Return the (X, Y) coordinate for the center point of the cell that contains the specified text.  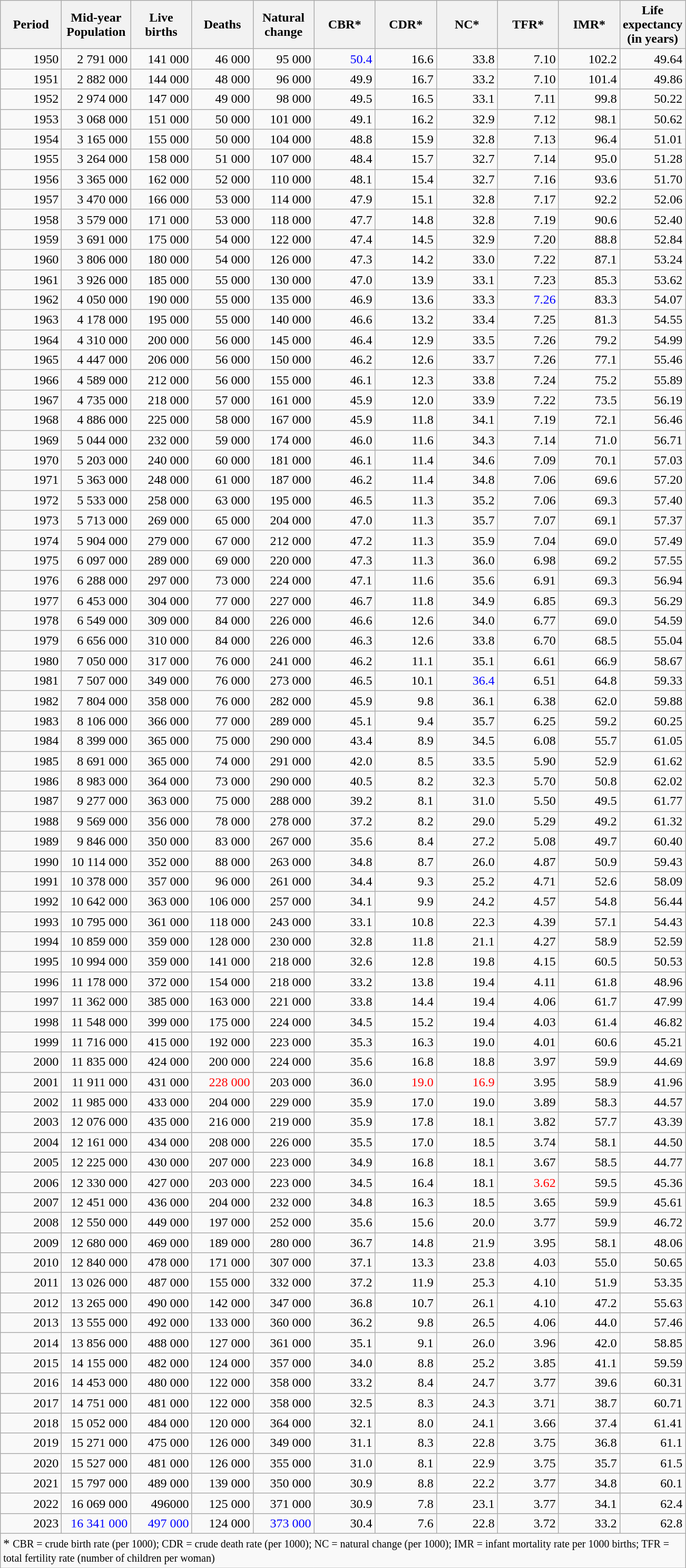
15.4 (406, 179)
469 000 (161, 1242)
4.11 (528, 982)
2009 (31, 1242)
46.72 (652, 1222)
1963 (31, 320)
291 000 (283, 761)
110 000 (283, 179)
34.6 (467, 460)
2013 (31, 1323)
310 000 (161, 641)
13 856 000 (96, 1343)
12 840 000 (96, 1263)
2015 (31, 1363)
4 589 000 (96, 380)
7 804 000 (96, 701)
427 000 (161, 1182)
65 000 (222, 520)
197 000 (222, 1222)
415 000 (161, 1042)
11 911 000 (96, 1082)
162 000 (161, 179)
1960 (31, 259)
51.9 (589, 1283)
9.4 (406, 721)
24.7 (467, 1383)
2012 (31, 1303)
181 000 (283, 460)
37.1 (345, 1263)
433 000 (161, 1102)
56.94 (652, 580)
166 000 (161, 199)
347 000 (283, 1303)
26.1 (467, 1303)
6.38 (528, 701)
61.41 (652, 1423)
13.6 (406, 300)
2022 (31, 1503)
208 000 (222, 1142)
6 656 000 (96, 641)
307 000 (283, 1263)
19.8 (467, 962)
11 835 000 (96, 1062)
4 050 000 (96, 300)
2007 (31, 1202)
7 050 000 (96, 661)
77.1 (589, 360)
1991 (31, 881)
99.8 (589, 99)
2004 (31, 1142)
58.3 (589, 1102)
6.98 (528, 560)
1964 (31, 340)
15.6 (406, 1222)
399 000 (161, 1022)
6.25 (528, 721)
48.96 (652, 982)
60.5 (589, 962)
62.8 (652, 1523)
Live births (161, 25)
6.08 (528, 741)
47.1 (345, 580)
6.77 (528, 621)
1962 (31, 300)
23.1 (467, 1503)
74 000 (222, 761)
TFR* (528, 25)
304 000 (161, 600)
147 000 (161, 99)
61.8 (589, 982)
5.70 (528, 781)
61.1 (652, 1443)
1982 (31, 701)
2 791 000 (96, 59)
12.0 (406, 400)
54.59 (652, 621)
1993 (31, 922)
47.9 (345, 199)
44.0 (589, 1323)
220 000 (283, 560)
49.64 (652, 59)
431 000 (161, 1082)
24.3 (467, 1403)
Natural change (283, 25)
62.4 (652, 1503)
2005 (31, 1162)
52.6 (589, 881)
48.1 (345, 179)
11 716 000 (96, 1042)
288 000 (283, 801)
57.03 (652, 460)
1961 (31, 280)
4.01 (528, 1042)
46.7 (345, 600)
44.77 (652, 1162)
69.6 (589, 480)
114 000 (283, 199)
56.29 (652, 600)
35.2 (467, 500)
55.63 (652, 1303)
4.87 (528, 861)
373 000 (283, 1523)
497 000 (161, 1523)
13.3 (406, 1263)
101.4 (589, 79)
1998 (31, 1022)
1990 (31, 861)
7.8 (406, 1503)
258 000 (161, 500)
92.2 (589, 199)
7.17 (528, 199)
60.6 (589, 1042)
5 713 000 (96, 520)
180 000 (161, 259)
3 806 000 (96, 259)
98.1 (589, 119)
32.3 (467, 781)
12 451 000 (96, 1202)
15.1 (406, 199)
207 000 (222, 1162)
Mid-year Population (96, 25)
3 264 000 (96, 159)
81.3 (589, 320)
85.3 (589, 280)
1975 (31, 560)
54.43 (652, 922)
58.5 (589, 1162)
36.1 (467, 701)
150 000 (283, 360)
60.31 (652, 1383)
25.3 (467, 1283)
46.3 (345, 641)
6.91 (528, 580)
16.9 (467, 1082)
51 000 (222, 159)
6.70 (528, 641)
32.5 (345, 1403)
33.3 (467, 300)
2016 (31, 1383)
7.16 (528, 179)
2006 (31, 1182)
53.24 (652, 259)
49.1 (345, 119)
14 155 000 (96, 1363)
11.1 (406, 661)
267 000 (283, 841)
14 453 000 (96, 1383)
309 000 (161, 621)
280 000 (283, 1242)
88.8 (589, 239)
69.2 (589, 560)
46.9 (345, 300)
10 994 000 (96, 962)
490 000 (161, 1303)
1978 (31, 621)
5 904 000 (96, 540)
8 691 000 (96, 761)
484 000 (161, 1423)
104 000 (283, 139)
51.28 (652, 159)
1986 (31, 781)
6 549 000 (96, 621)
261 000 (283, 881)
475 000 (161, 1443)
3.67 (528, 1162)
30.4 (345, 1523)
7.20 (528, 239)
59.5 (589, 1182)
4.39 (528, 922)
7.11 (528, 99)
87.1 (589, 259)
16 069 000 (96, 1503)
2002 (31, 1102)
69 000 (222, 560)
15.9 (406, 139)
263 000 (283, 861)
7.23 (528, 280)
478 000 (161, 1263)
216 000 (222, 1122)
2019 (31, 1443)
6 097 000 (96, 560)
371 000 (283, 1503)
16.7 (406, 79)
72.1 (589, 420)
71.0 (589, 440)
50.8 (589, 781)
13.2 (406, 320)
1995 (31, 962)
59.2 (589, 721)
5.08 (528, 841)
75.2 (589, 380)
1980 (31, 661)
32.1 (345, 1423)
7.04 (528, 540)
49.2 (589, 821)
174 000 (283, 440)
489 000 (161, 1483)
3.97 (528, 1062)
57.40 (652, 500)
10.7 (406, 1303)
9 277 000 (96, 801)
52.59 (652, 942)
7 507 000 (96, 681)
10 795 000 (96, 922)
53.62 (652, 280)
95 000 (283, 59)
154 000 (222, 982)
31.1 (345, 1443)
3 068 000 (96, 119)
36.4 (467, 681)
56.19 (652, 400)
61 000 (222, 480)
54.8 (589, 901)
73.5 (589, 400)
2014 (31, 1343)
15 052 000 (96, 1423)
130 000 (283, 280)
2011 (31, 1283)
1989 (31, 841)
120 000 (222, 1423)
3.82 (528, 1122)
4 178 000 (96, 320)
14.5 (406, 239)
163 000 (222, 1002)
142 000 (222, 1303)
61.4 (589, 1022)
189 000 (222, 1242)
12 330 000 (96, 1182)
45.21 (652, 1042)
56.71 (652, 440)
1992 (31, 901)
243 000 (283, 922)
55.89 (652, 380)
58 000 (222, 420)
17.8 (406, 1122)
10.8 (406, 922)
230 000 (283, 942)
60.25 (652, 721)
50.9 (589, 861)
36.7 (345, 1242)
133 000 (222, 1323)
4 447 000 (96, 360)
8 983 000 (96, 781)
50.22 (652, 99)
424 000 (161, 1062)
48.8 (345, 139)
128 000 (222, 942)
6 288 000 (96, 580)
16.6 (406, 59)
83 000 (222, 841)
5 363 000 (96, 480)
4 735 000 (96, 400)
317 000 (161, 661)
10 114 000 (96, 861)
125 000 (222, 1503)
48.06 (652, 1242)
106 000 (222, 901)
12.3 (406, 380)
51.70 (652, 179)
7.24 (528, 380)
355 000 (283, 1463)
101 000 (283, 119)
144 000 (161, 79)
63 000 (222, 500)
297 000 (161, 580)
62.02 (652, 781)
35.3 (345, 1042)
46.0 (345, 440)
79.2 (589, 340)
57.49 (652, 540)
88 000 (222, 861)
Deaths (222, 25)
12 225 000 (96, 1162)
4 886 000 (96, 420)
8.9 (406, 741)
12.8 (406, 962)
1974 (31, 540)
70.1 (589, 460)
1994 (31, 942)
69.1 (589, 520)
43.39 (652, 1122)
10 859 000 (96, 942)
1977 (31, 600)
36.2 (345, 1323)
15 527 000 (96, 1463)
1952 (31, 99)
9.9 (406, 901)
225 000 (161, 420)
3.85 (528, 1363)
167 000 (283, 420)
14.2 (406, 259)
7.09 (528, 460)
53.35 (652, 1283)
IMR* (589, 25)
2008 (31, 1222)
1950 (31, 59)
57.1 (589, 922)
3.71 (528, 1403)
57 000 (222, 400)
4.27 (528, 942)
29.0 (467, 821)
151 000 (161, 119)
1997 (31, 1002)
22.9 (467, 1463)
2001 (31, 1082)
240 000 (161, 460)
12.9 (406, 340)
49.86 (652, 79)
22.3 (467, 922)
3.66 (528, 1423)
6.85 (528, 600)
23.8 (467, 1263)
221 000 (283, 1002)
40.5 (345, 781)
3 579 000 (96, 219)
14 751 000 (96, 1403)
206 000 (161, 360)
6 453 000 (96, 600)
95.0 (589, 159)
57.37 (652, 520)
52.84 (652, 239)
135 000 (283, 300)
15.7 (406, 159)
161 000 (283, 400)
7.6 (406, 1523)
229 000 (283, 1102)
12 161 000 (96, 1142)
8.0 (406, 1423)
54.55 (652, 320)
39.6 (589, 1383)
11.9 (406, 1283)
13.9 (406, 280)
7.25 (528, 320)
67 000 (222, 540)
NC* (467, 25)
1954 (31, 139)
96.4 (589, 139)
5 044 000 (96, 440)
1968 (31, 420)
45.61 (652, 1202)
435 000 (161, 1122)
83.3 (589, 300)
7.07 (528, 520)
279 000 (161, 540)
14.4 (406, 1002)
13.8 (406, 982)
37.4 (589, 1423)
257 000 (283, 901)
2021 (31, 1483)
61.32 (652, 821)
32.6 (345, 962)
13 265 000 (96, 1303)
15 797 000 (96, 1483)
52.40 (652, 219)
282 000 (283, 701)
48.4 (345, 159)
3.65 (528, 1202)
55.04 (652, 641)
2003 (31, 1122)
12 076 000 (96, 1122)
45.36 (652, 1182)
1967 (31, 400)
47.99 (652, 1002)
5.50 (528, 801)
33.9 (467, 400)
10 642 000 (96, 901)
192 000 (222, 1042)
50.62 (652, 119)
248 000 (161, 480)
1955 (31, 159)
9 846 000 (96, 841)
60 000 (222, 460)
3 165 000 (96, 139)
8.5 (406, 761)
1971 (31, 480)
9.1 (406, 1343)
8.7 (406, 861)
185 000 (161, 280)
16.5 (406, 99)
60.1 (652, 1483)
102.2 (589, 59)
49 000 (222, 99)
78 000 (222, 821)
488 000 (161, 1343)
10 378 000 (96, 881)
58.09 (652, 881)
3.96 (528, 1343)
366 000 (161, 721)
2020 (31, 1463)
2023 (31, 1523)
41.96 (652, 1082)
273 000 (283, 681)
61.05 (652, 741)
18.8 (467, 1062)
158 000 (161, 159)
3.74 (528, 1142)
38.7 (589, 1403)
90.6 (589, 219)
50.53 (652, 962)
5.29 (528, 821)
487 000 (161, 1283)
5.90 (528, 761)
48 000 (222, 79)
56.44 (652, 901)
2000 (31, 1062)
1965 (31, 360)
12 680 000 (96, 1242)
140 000 (283, 320)
1983 (31, 721)
6.61 (528, 661)
145 000 (283, 340)
1988 (31, 821)
13 555 000 (96, 1323)
20.0 (467, 1222)
227 000 (283, 600)
269 000 (161, 520)
2 882 000 (96, 79)
1999 (31, 1042)
3 365 000 (96, 179)
4.57 (528, 901)
2017 (31, 1403)
4.71 (528, 881)
11 985 000 (96, 1102)
187 000 (283, 480)
98 000 (283, 99)
16.2 (406, 119)
24.2 (467, 901)
1981 (31, 681)
57.55 (652, 560)
47.4 (345, 239)
1966 (31, 380)
57.20 (652, 480)
430 000 (161, 1162)
Period (31, 25)
61.62 (652, 761)
46.4 (345, 340)
2 974 000 (96, 99)
49.7 (589, 841)
241 000 (283, 661)
492 000 (161, 1323)
34.3 (467, 440)
27.2 (467, 841)
1958 (31, 219)
52 000 (222, 179)
496000 (161, 1503)
47.7 (345, 219)
58.85 (652, 1343)
52.9 (589, 761)
1979 (31, 641)
57.7 (589, 1122)
54.07 (652, 300)
60.71 (652, 1403)
58.67 (652, 661)
1970 (31, 460)
190 000 (161, 300)
33.0 (467, 259)
1969 (31, 440)
1951 (31, 79)
482 000 (161, 1363)
50.4 (345, 59)
278 000 (283, 821)
55.0 (589, 1263)
360 000 (283, 1323)
11 362 000 (96, 1002)
35.5 (345, 1142)
Life expectancy (in years) (652, 25)
9 569 000 (96, 821)
5 533 000 (96, 500)
21.1 (467, 942)
68.5 (589, 641)
59.88 (652, 701)
12 550 000 (96, 1222)
1996 (31, 982)
252 000 (283, 1222)
219 000 (283, 1122)
434 000 (161, 1142)
1985 (31, 761)
1953 (31, 119)
1957 (31, 199)
15.2 (406, 1022)
60.40 (652, 841)
55.46 (652, 360)
59.43 (652, 861)
33.4 (467, 320)
24.1 (467, 1423)
3.89 (528, 1102)
15 271 000 (96, 1443)
1959 (31, 239)
127 000 (222, 1343)
3.72 (528, 1523)
57.46 (652, 1323)
1956 (31, 179)
16 341 000 (96, 1523)
44.69 (652, 1062)
449 000 (161, 1222)
61.7 (589, 1002)
46 000 (222, 59)
50.65 (652, 1263)
51.01 (652, 139)
61.5 (652, 1463)
480 000 (161, 1383)
228 000 (222, 1082)
107 000 (283, 159)
139 000 (222, 1483)
16.4 (406, 1182)
4.15 (528, 962)
66.9 (589, 661)
62.0 (589, 701)
3 470 000 (96, 199)
10.1 (406, 681)
4 310 000 (96, 340)
54.99 (652, 340)
34.4 (345, 881)
59.59 (652, 1363)
356 000 (161, 821)
46.82 (652, 1022)
41.1 (589, 1363)
5 203 000 (96, 460)
1984 (31, 741)
CDR* (406, 25)
11 178 000 (96, 982)
49.9 (345, 79)
3.62 (528, 1182)
93.6 (589, 179)
9.3 (406, 881)
3 926 000 (96, 280)
55.7 (589, 741)
385 000 (161, 1002)
21.9 (467, 1242)
39.2 (345, 801)
13 026 000 (96, 1283)
372 000 (161, 982)
CBR* (345, 25)
52.06 (652, 199)
1976 (31, 580)
1973 (31, 520)
8 399 000 (96, 741)
45.1 (345, 721)
1972 (31, 500)
7.13 (528, 139)
44.50 (652, 1142)
33.7 (467, 360)
2010 (31, 1263)
1987 (31, 801)
11 548 000 (96, 1022)
7.12 (528, 119)
3 691 000 (96, 239)
6.51 (528, 681)
59 000 (222, 440)
26.5 (467, 1323)
8 106 000 (96, 721)
2018 (31, 1423)
352 000 (161, 861)
332 000 (283, 1283)
22.2 (467, 1483)
59.33 (652, 681)
43.4 (345, 741)
61.77 (652, 801)
44.57 (652, 1102)
436 000 (161, 1202)
64.8 (589, 681)
56.46 (652, 420)
